Return the [X, Y] coordinate for the center point of the cell that contains the specified text.  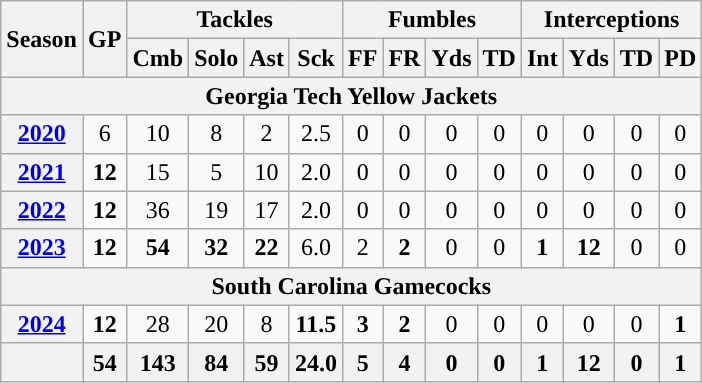
Season [42, 39]
4 [404, 362]
17 [267, 210]
2.5 [316, 134]
FF [362, 58]
32 [216, 248]
FR [404, 58]
15 [158, 172]
6.0 [316, 248]
24.0 [316, 362]
59 [267, 362]
Tackles [235, 20]
22 [267, 248]
Georgia Tech Yellow Jackets [352, 96]
GP [104, 39]
2020 [42, 134]
Solo [216, 58]
36 [158, 210]
PD [680, 58]
2024 [42, 324]
Sck [316, 58]
2023 [42, 248]
2022 [42, 210]
28 [158, 324]
Ast [267, 58]
20 [216, 324]
Cmb [158, 58]
143 [158, 362]
19 [216, 210]
84 [216, 362]
Int [542, 58]
2021 [42, 172]
Interceptions [611, 20]
11.5 [316, 324]
Fumbles [432, 20]
3 [362, 324]
6 [104, 134]
South Carolina Gamecocks [352, 286]
